From the cell containing the given text, extract its center point as (X, Y) coordinate. 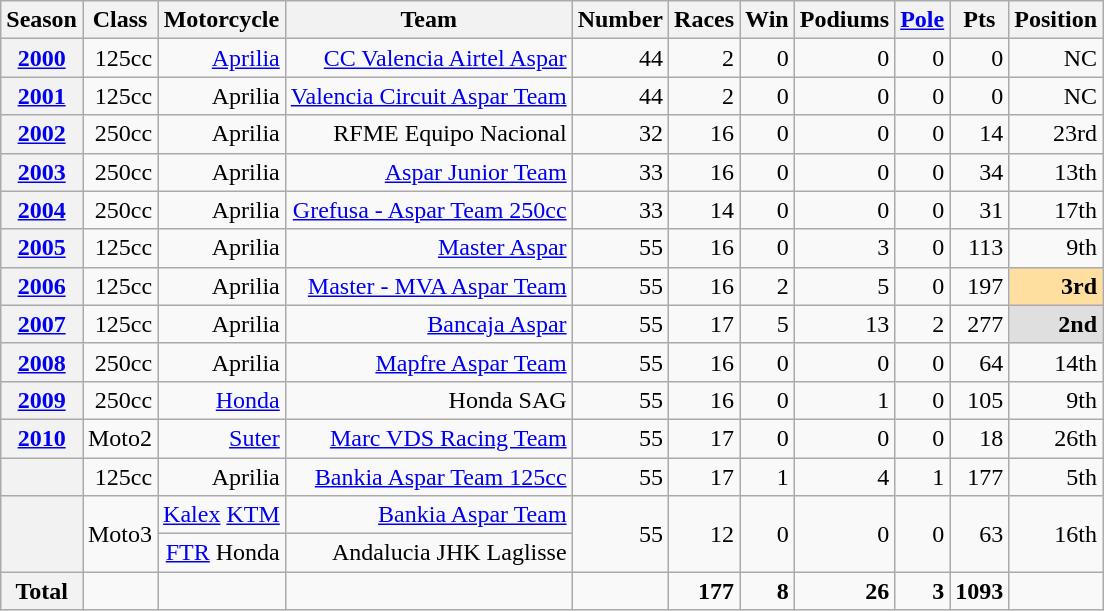
2007 (42, 324)
2004 (42, 210)
26th (1056, 438)
63 (980, 534)
2008 (42, 362)
Grefusa - Aspar Team 250cc (428, 210)
Mapfre Aspar Team (428, 362)
Class (120, 20)
12 (704, 534)
Races (704, 20)
3rd (1056, 286)
Honda (222, 400)
18 (980, 438)
14th (1056, 362)
32 (620, 134)
2003 (42, 172)
2010 (42, 438)
Season (42, 20)
Pole (922, 20)
CC Valencia Airtel Aspar (428, 58)
Suter (222, 438)
Andalucia JHK Laglisse (428, 553)
RFME Equipo Nacional (428, 134)
31 (980, 210)
Number (620, 20)
2005 (42, 248)
Total (42, 591)
105 (980, 400)
2006 (42, 286)
Podiums (844, 20)
26 (844, 591)
Bankia Aspar Team (428, 515)
Marc VDS Racing Team (428, 438)
2001 (42, 96)
Honda SAG (428, 400)
Master - MVA Aspar Team (428, 286)
13 (844, 324)
Moto2 (120, 438)
197 (980, 286)
2nd (1056, 324)
1093 (980, 591)
13th (1056, 172)
Bancaja Aspar (428, 324)
5th (1056, 477)
17th (1056, 210)
4 (844, 477)
Win (768, 20)
Moto3 (120, 534)
Team (428, 20)
2009 (42, 400)
FTR Honda (222, 553)
Motorcycle (222, 20)
277 (980, 324)
Valencia Circuit Aspar Team (428, 96)
23rd (1056, 134)
16th (1056, 534)
Kalex KTM (222, 515)
Position (1056, 20)
Pts (980, 20)
Master Aspar (428, 248)
2000 (42, 58)
Bankia Aspar Team 125cc (428, 477)
2002 (42, 134)
8 (768, 591)
Aspar Junior Team (428, 172)
64 (980, 362)
113 (980, 248)
34 (980, 172)
